Extract the (X, Y) coordinate from the center of the cell holding the provided text.  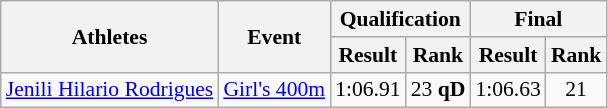
Athletes (110, 36)
1:06.91 (368, 90)
1:06.63 (508, 90)
21 (576, 90)
Qualification (400, 19)
Girl's 400m (274, 90)
23 qD (438, 90)
Final (538, 19)
Jenili Hilario Rodrigues (110, 90)
Event (274, 36)
